Return the [x, y] coordinate for the center point of the cell that contains the specified text.  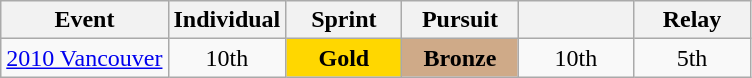
Bronze [460, 58]
Individual [227, 20]
Gold [344, 58]
2010 Vancouver [84, 58]
Pursuit [460, 20]
Event [84, 20]
5th [692, 58]
Relay [692, 20]
Sprint [344, 20]
